Locate the cell with the specified text and output its (x, y) center coordinate. 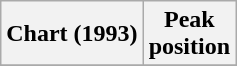
Chart (1993) (72, 34)
Peakposition (189, 34)
